Search for the cell housing the specified text and yield its (X, Y) center coordinate. 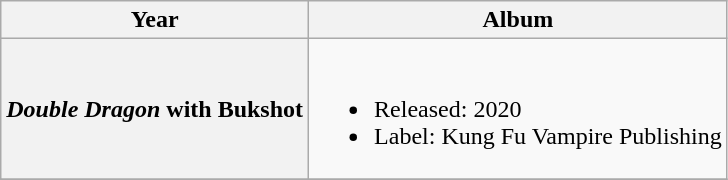
Album (518, 20)
Year (155, 20)
Released: 2020Label: Kung Fu Vampire Publishing (518, 109)
Double Dragon with Bukshot (155, 109)
